Detect which cell encompasses the target text, then output its (x, y) center coordinate. 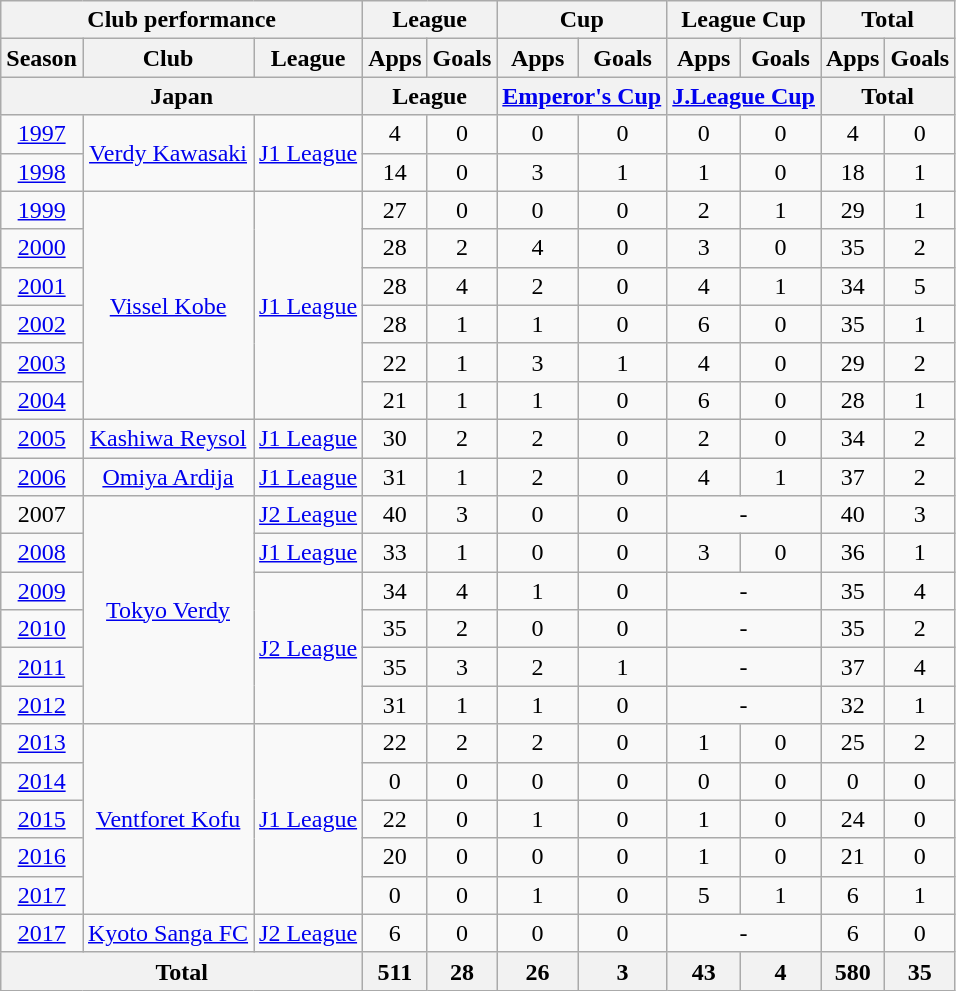
2002 (42, 324)
24 (852, 819)
2004 (42, 400)
Tokyo Verdy (168, 610)
Kyoto Sanga FC (168, 933)
2010 (42, 629)
580 (852, 971)
2014 (42, 781)
Ventforet Kofu (168, 819)
2006 (42, 477)
2005 (42, 438)
2011 (42, 667)
1999 (42, 210)
20 (395, 857)
2007 (42, 515)
2016 (42, 857)
League Cup (744, 20)
33 (395, 553)
32 (852, 705)
1997 (42, 134)
Kashiwa Reysol (168, 438)
Cup (582, 20)
14 (395, 172)
Season (42, 58)
2001 (42, 286)
Japan (182, 96)
1998 (42, 172)
18 (852, 172)
Club (168, 58)
30 (395, 438)
2008 (42, 553)
Omiya Ardija (168, 477)
27 (395, 210)
511 (395, 971)
25 (852, 743)
Verdy Kawasaki (168, 153)
2015 (42, 819)
2003 (42, 362)
2013 (42, 743)
43 (704, 971)
J.League Cup (744, 96)
Vissel Kobe (168, 305)
2000 (42, 248)
2009 (42, 591)
36 (852, 553)
Emperor's Cup (582, 96)
Club performance (182, 20)
2012 (42, 705)
26 (538, 971)
